Extract the [X, Y] coordinate from the center of the cell holding the provided text.  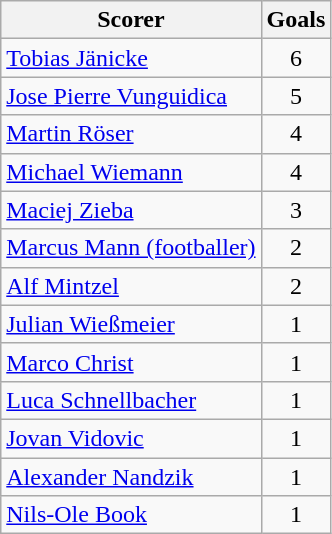
Nils-Ole Book [131, 515]
Alexander Nandzik [131, 477]
Marco Christ [131, 362]
3 [296, 210]
Maciej Zieba [131, 210]
Michael Wiemann [131, 172]
Luca Schnellbacher [131, 400]
Tobias Jänicke [131, 58]
Martin Röser [131, 134]
5 [296, 96]
Goals [296, 20]
Jose Pierre Vunguidica [131, 96]
Julian Wießmeier [131, 324]
6 [296, 58]
Alf Mintzel [131, 286]
Scorer [131, 20]
Jovan Vidovic [131, 438]
Marcus Mann (footballer) [131, 248]
